Scan for the cell matching the given text and deliver its [X, Y] coordinate at center. 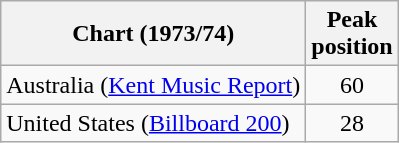
United States (Billboard 200) [154, 123]
Australia (Kent Music Report) [154, 85]
28 [352, 123]
Peak position [352, 34]
Chart (1973/74) [154, 34]
60 [352, 85]
